Search for the cell housing the specified text and yield its [X, Y] center coordinate. 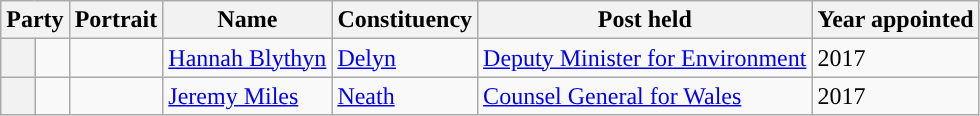
Year appointed [896, 20]
Hannah Blythyn [248, 58]
Portrait [116, 20]
Delyn [405, 58]
Post held [645, 20]
Party [35, 20]
Jeremy Miles [248, 96]
Deputy Minister for Environment [645, 58]
Neath [405, 96]
Counsel General for Wales [645, 96]
Constituency [405, 20]
Name [248, 20]
